Search for the cell housing the specified text and yield its [X, Y] center coordinate. 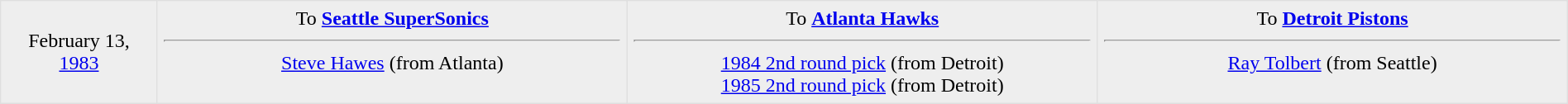
To Detroit PistonsRay Tolbert (from Seattle) [1332, 52]
February 13, 1983 [79, 52]
To Atlanta Hawks1984 2nd round pick (from Detroit)1985 2nd round pick (from Detroit) [863, 52]
To Seattle SuperSonicsSteve Hawes (from Atlanta) [392, 52]
